Capture the cell that displays the provided text and extract its (x, y) central coordinate. 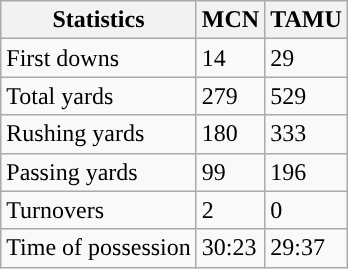
196 (306, 172)
529 (306, 96)
TAMU (306, 20)
99 (230, 172)
Turnovers (99, 210)
MCN (230, 20)
Time of possession (99, 248)
Statistics (99, 20)
Passing yards (99, 172)
333 (306, 134)
29 (306, 58)
Total yards (99, 96)
0 (306, 210)
29:37 (306, 248)
Rushing yards (99, 134)
180 (230, 134)
14 (230, 58)
First downs (99, 58)
30:23 (230, 248)
279 (230, 96)
2 (230, 210)
